Find where the given text appears and provide that cell's center as (x, y) coordinate. 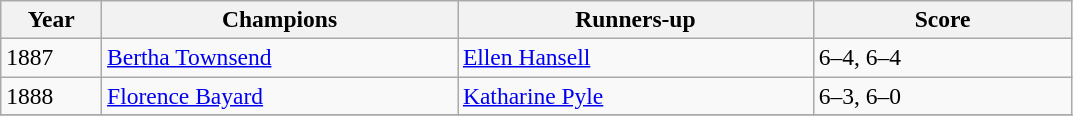
6–3, 6–0 (942, 95)
Year (52, 19)
Score (942, 19)
Florence Bayard (280, 95)
Katharine Pyle (636, 95)
Bertha Townsend (280, 57)
Runners-up (636, 19)
1887 (52, 57)
Ellen Hansell (636, 57)
6–4, 6–4 (942, 57)
1888 (52, 95)
Champions (280, 19)
